For the text-containing cell, return its midpoint in [x, y] coordinate format. 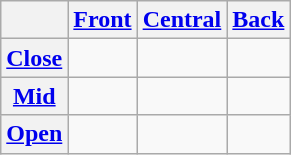
Mid [34, 96]
Open [34, 134]
Close [34, 58]
Front [102, 20]
Central [182, 20]
Back [258, 20]
